Locate the cell with the specified text and output its [X, Y] center coordinate. 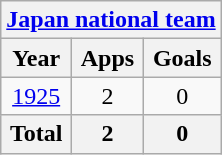
Year [36, 58]
Goals [182, 58]
Japan national team [111, 20]
Total [36, 134]
1925 [36, 96]
Apps [108, 58]
